Return [x, y] of the center of cell containing provided text 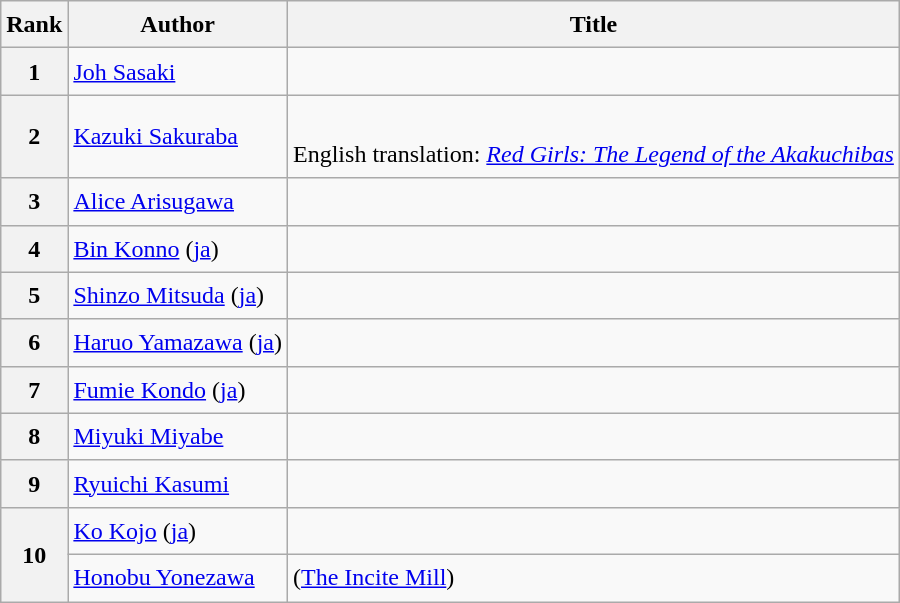
Honobu Yonezawa [178, 578]
6 [34, 342]
2 [34, 136]
Shinzo Mitsuda (ja) [178, 296]
Miyuki Miyabe [178, 436]
10 [34, 554]
Ryuichi Kasumi [178, 484]
Alice Arisugawa [178, 202]
7 [34, 390]
Author [178, 24]
Bin Konno (ja) [178, 248]
Fumie Kondo (ja) [178, 390]
9 [34, 484]
Rank [34, 24]
English translation: Red Girls: The Legend of the Akakuchibas [594, 136]
Ko Kojo (ja) [178, 530]
Kazuki Sakuraba [178, 136]
3 [34, 202]
Haruo Yamazawa (ja) [178, 342]
4 [34, 248]
5 [34, 296]
Joh Sasaki [178, 72]
1 [34, 72]
8 [34, 436]
(The Incite Mill) [594, 578]
Title [594, 24]
